Detect which cell encompasses the target text, then output its [x, y] center coordinate. 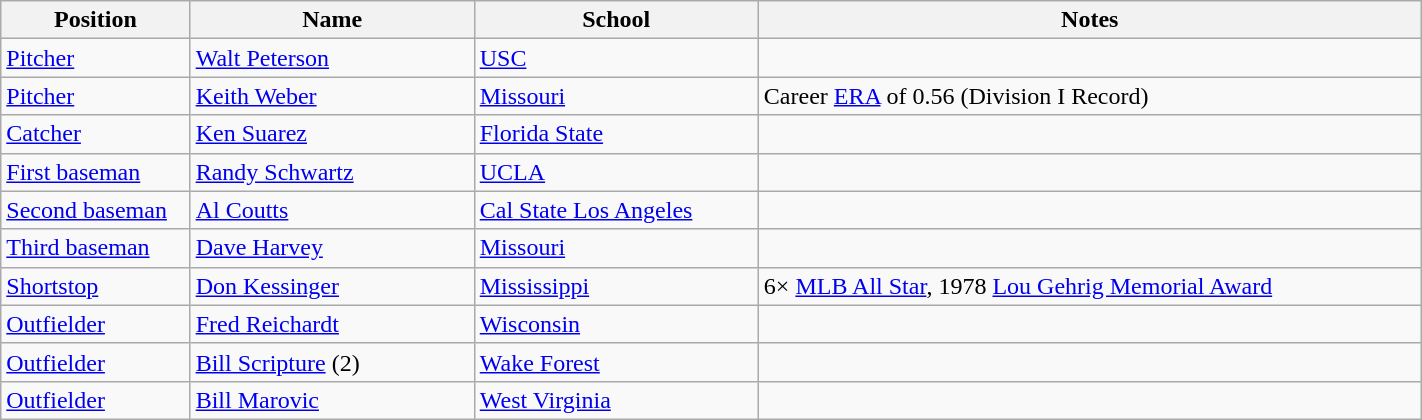
Keith Weber [332, 96]
Al Coutts [332, 210]
Wisconsin [616, 324]
UCLA [616, 172]
Florida State [616, 134]
Fred Reichardt [332, 324]
Randy Schwartz [332, 172]
Ken Suarez [332, 134]
First baseman [96, 172]
Don Kessinger [332, 286]
Shortstop [96, 286]
Career ERA of 0.56 (Division I Record) [1090, 96]
6× MLB All Star, 1978 Lou Gehrig Memorial Award [1090, 286]
School [616, 20]
Cal State Los Angeles [616, 210]
Catcher [96, 134]
Second baseman [96, 210]
West Virginia [616, 400]
Bill Scripture (2) [332, 362]
USC [616, 58]
Notes [1090, 20]
Dave Harvey [332, 248]
Bill Marovic [332, 400]
Name [332, 20]
Third baseman [96, 248]
Position [96, 20]
Wake Forest [616, 362]
Walt Peterson [332, 58]
Mississippi [616, 286]
